Determine the (X, Y) coordinate at the center of the cell enclosing the given text.  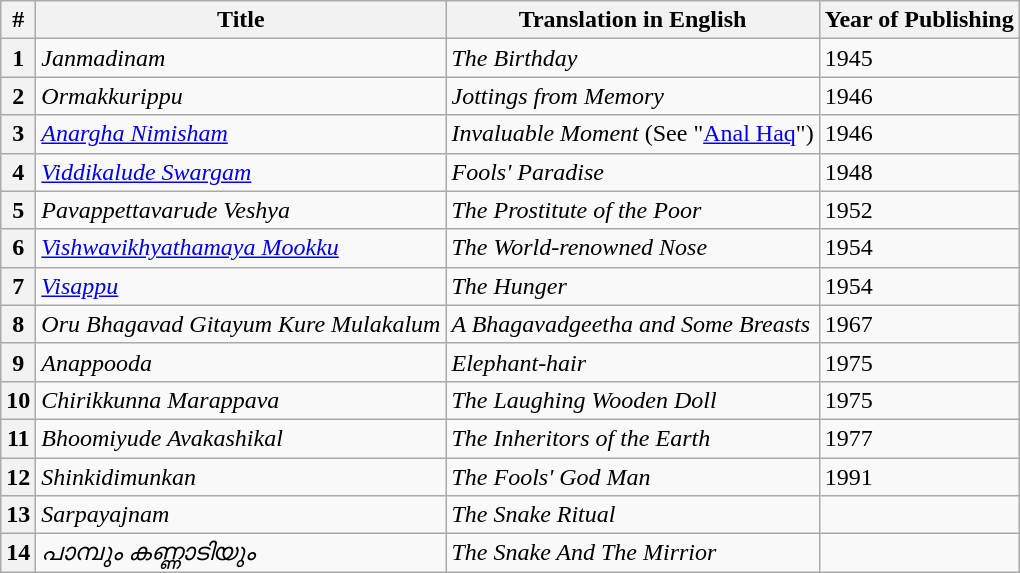
Vishwavikhyathamaya Mookku (241, 248)
A Bhagavadgeetha and Some Breasts (632, 324)
5 (18, 210)
Bhoomiyude Avakashikal (241, 438)
7 (18, 286)
Anappooda (241, 362)
13 (18, 515)
# (18, 20)
The Fools' God Man (632, 477)
Fools' Paradise (632, 172)
Visappu (241, 286)
8 (18, 324)
2 (18, 96)
Sarpayajnam (241, 515)
1948 (919, 172)
Chirikkunna Marappava (241, 400)
പാമ്പും കണ്ണാടിയും (241, 553)
3 (18, 134)
12 (18, 477)
The Hunger (632, 286)
Invaluable Moment (See "Anal Haq") (632, 134)
1967 (919, 324)
The Inheritors of the Earth (632, 438)
Ormakkurippu (241, 96)
6 (18, 248)
1945 (919, 58)
1977 (919, 438)
Title (241, 20)
Anargha Nimisham (241, 134)
1991 (919, 477)
Shinkidimunkan (241, 477)
1 (18, 58)
1952 (919, 210)
The Snake Ritual (632, 515)
The World-renowned Nose (632, 248)
Jottings from Memory (632, 96)
14 (18, 553)
The Prostitute of the Poor (632, 210)
10 (18, 400)
Translation in English (632, 20)
Year of Publishing (919, 20)
Elephant-hair (632, 362)
The Birthday (632, 58)
Viddikalude Swargam (241, 172)
Pavappettavarude Veshya (241, 210)
The Snake And The Mirrior (632, 553)
The Laughing Wooden Doll (632, 400)
Janmadinam (241, 58)
9 (18, 362)
Oru Bhagavad Gitayum Kure Mulakalum (241, 324)
11 (18, 438)
4 (18, 172)
